Locate the cell with the specified text and output its [X, Y] center coordinate. 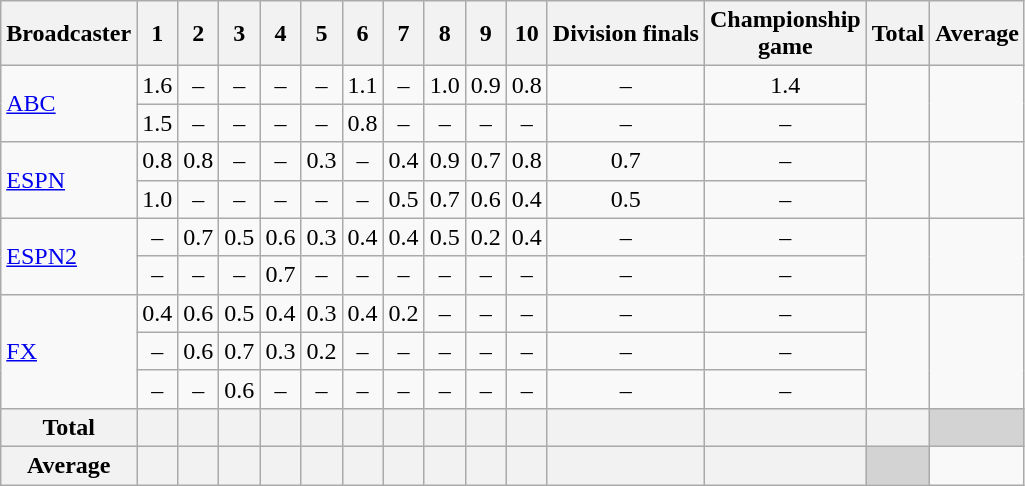
ESPN [69, 180]
3 [240, 34]
1.6 [158, 85]
6 [362, 34]
1.4 [785, 85]
1.5 [158, 123]
Division finals [626, 34]
1 [158, 34]
Broadcaster [69, 34]
ESPN2 [69, 256]
1.1 [362, 85]
9 [486, 34]
10 [526, 34]
7 [404, 34]
8 [444, 34]
FX [69, 351]
ABC [69, 104]
2 [198, 34]
5 [322, 34]
4 [280, 34]
Championshipgame [785, 34]
